Return [x, y] of the center of cell containing provided text 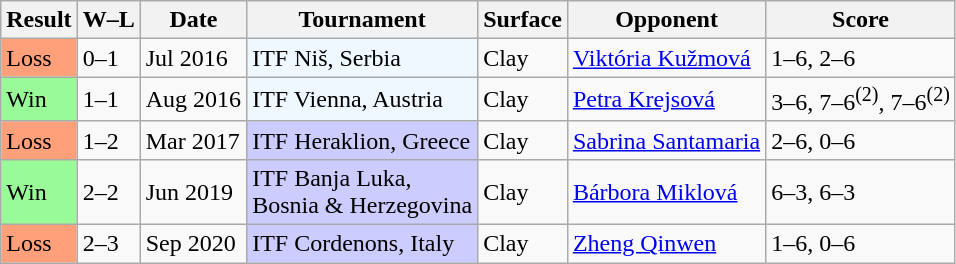
ITF Cordenons, Italy [362, 244]
Surface [523, 20]
Petra Krejsová [666, 100]
1–1 [108, 100]
ITF Banja Luka, Bosnia & Herzegovina [362, 192]
Date [193, 20]
ITF Vienna, Austria [362, 100]
W–L [108, 20]
Aug 2016 [193, 100]
ITF Niš, Serbia [362, 58]
Bárbora Miklová [666, 192]
ITF Heraklion, Greece [362, 140]
Jul 2016 [193, 58]
Zheng Qinwen [666, 244]
Jun 2019 [193, 192]
1–6, 0–6 [861, 244]
Score [861, 20]
1–2 [108, 140]
3–6, 7–6(2), 7–6(2) [861, 100]
Opponent [666, 20]
6–3, 6–3 [861, 192]
Tournament [362, 20]
0–1 [108, 58]
Mar 2017 [193, 140]
2–2 [108, 192]
Result [39, 20]
Viktória Kužmová [666, 58]
2–3 [108, 244]
Sep 2020 [193, 244]
1–6, 2–6 [861, 58]
Sabrina Santamaria [666, 140]
2–6, 0–6 [861, 140]
